Find where the given text appears and provide that cell's center as [x, y] coordinate. 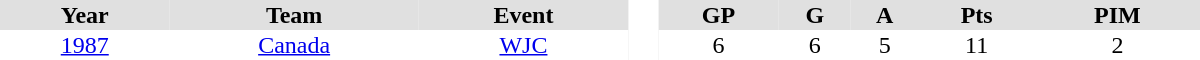
Team [294, 15]
2 [1118, 45]
11 [976, 45]
A [885, 15]
Pts [976, 15]
1987 [85, 45]
Event [524, 15]
G [815, 15]
PIM [1118, 15]
GP [718, 15]
WJC [524, 45]
Canada [294, 45]
Year [85, 15]
5 [885, 45]
